For the text-containing cell, return its midpoint in [X, Y] coordinate format. 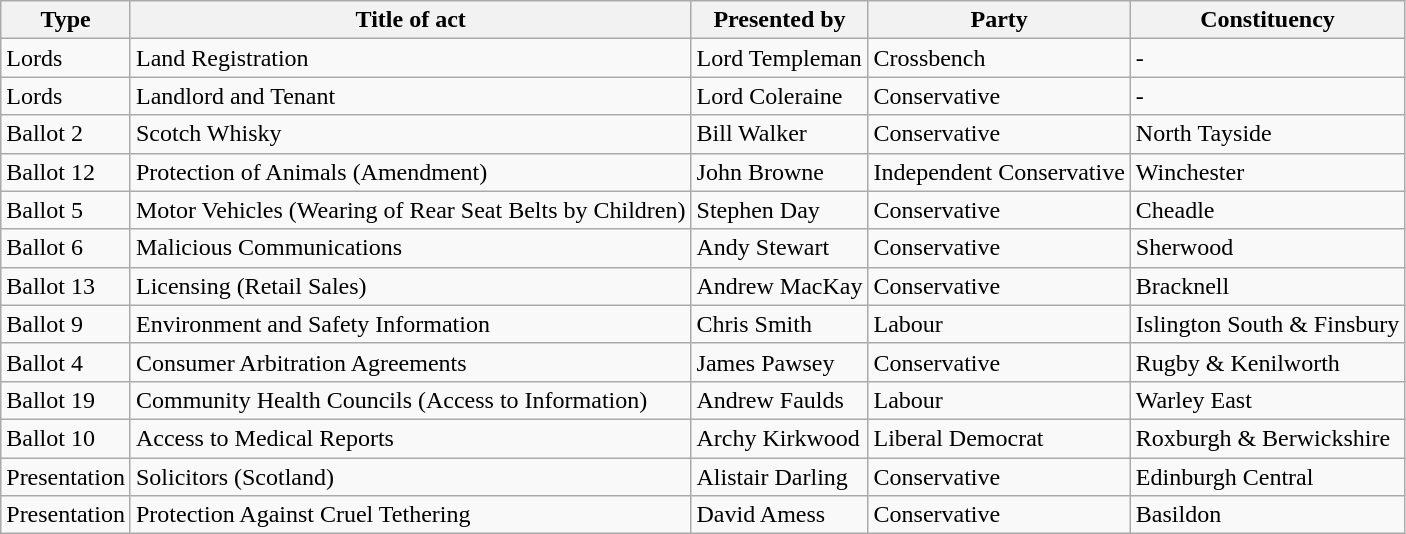
Crossbench [999, 58]
Independent Conservative [999, 172]
Ballot 12 [66, 172]
Presented by [780, 20]
Lord Coleraine [780, 96]
Ballot 2 [66, 134]
Rugby & Kenilworth [1267, 362]
Roxburgh & Berwickshire [1267, 438]
Archy Kirkwood [780, 438]
Bill Walker [780, 134]
Warley East [1267, 400]
Landlord and Tenant [410, 96]
Andrew MacKay [780, 286]
Licensing (Retail Sales) [410, 286]
Ballot 19 [66, 400]
Constituency [1267, 20]
David Amess [780, 515]
Basildon [1267, 515]
Ballot 10 [66, 438]
Ballot 4 [66, 362]
Consumer Arbitration Agreements [410, 362]
Islington South & Finsbury [1267, 324]
Lord Templeman [780, 58]
Environment and Safety Information [410, 324]
Title of act [410, 20]
Liberal Democrat [999, 438]
Stephen Day [780, 210]
John Browne [780, 172]
Winchester [1267, 172]
Scotch Whisky [410, 134]
Land Registration [410, 58]
Community Health Councils (Access to Information) [410, 400]
Solicitors (Scotland) [410, 477]
Alistair Darling [780, 477]
Sherwood [1267, 248]
Motor Vehicles (Wearing of Rear Seat Belts by Children) [410, 210]
Ballot 6 [66, 248]
Access to Medical Reports [410, 438]
Andy Stewart [780, 248]
Malicious Communications [410, 248]
Type [66, 20]
Ballot 9 [66, 324]
North Tayside [1267, 134]
Protection of Animals (Amendment) [410, 172]
Edinburgh Central [1267, 477]
Bracknell [1267, 286]
Cheadle [1267, 210]
Ballot 5 [66, 210]
James Pawsey [780, 362]
Protection Against Cruel Tethering [410, 515]
Andrew Faulds [780, 400]
Ballot 13 [66, 286]
Chris Smith [780, 324]
Party [999, 20]
